Detect which cell encompasses the target text, then output its [x, y] center coordinate. 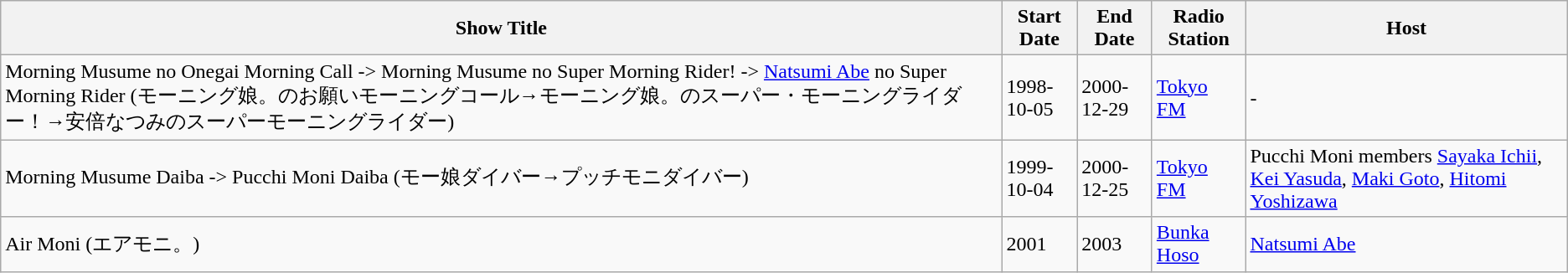
1998-10-05 [1039, 97]
Natsumi Abe [1406, 245]
Host [1406, 28]
2000-12-29 [1115, 97]
2001 [1039, 245]
Bunka Hoso [1199, 245]
Pucchi Moni members Sayaka Ichii, Kei Yasuda, Maki Goto, Hitomi Yoshizawa [1406, 178]
Radio Station [1199, 28]
End Date [1115, 28]
Show Title [501, 28]
- [1406, 97]
2000-12-25 [1115, 178]
Start Date [1039, 28]
Morning Musume Daiba -> Pucchi Moni Daiba (モー娘ダイバー→プッチモニダイバー) [501, 178]
1999-10-04 [1039, 178]
Air Moni (エアモニ。) [501, 245]
2003 [1115, 245]
